Return the (x, y) coordinate for the center point of the cell that contains the specified text.  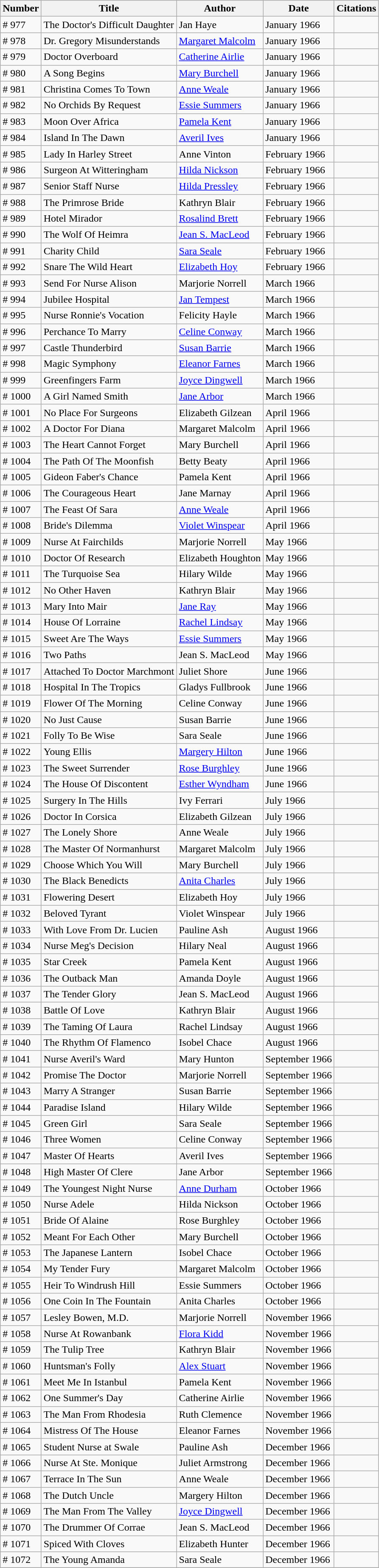
# 1044 (21, 1107)
The Feast Of Sara (109, 510)
# 1059 (21, 1350)
The Heart Cannot Forget (109, 445)
Nurse At Fairchilds (109, 542)
# 1018 (21, 687)
Flowering Desert (109, 897)
Senior Staff Nurse (109, 186)
Title (109, 8)
Send For Nurse Alison (109, 283)
# 997 (21, 348)
# 1052 (21, 1237)
The Lonely Shore (109, 833)
# 1063 (21, 1414)
Nurse At Ste. Monique (109, 1463)
# 996 (21, 332)
Meet Me In Istanbul (109, 1382)
Dr. Gregory Misunderstands (109, 41)
Citations (356, 8)
Gladys Fullbrook (220, 687)
Number (21, 8)
A Girl Named Smith (109, 396)
The Youngest Night Nurse (109, 1188)
# 981 (21, 89)
Nurse Meg's Decision (109, 946)
# 1029 (21, 865)
The Tender Glory (109, 994)
# 1045 (21, 1123)
No Orchids By Request (109, 105)
# 1049 (21, 1188)
Meant For Each Other (109, 1237)
# 1014 (21, 622)
Christina Comes To Town (109, 89)
# 1035 (21, 962)
Moon Over Africa (109, 121)
# 1057 (21, 1317)
The Doctor's Difficult Daughter (109, 25)
# 1030 (21, 881)
The Taming Of Laura (109, 1027)
A Song Begins (109, 73)
Hotel Mirador (109, 219)
# 1033 (21, 929)
Doctor Overboard (109, 57)
Hospital In The Tropics (109, 687)
# 1055 (21, 1285)
Nurse Adele (109, 1204)
# 1042 (21, 1075)
# 1060 (21, 1366)
Author (220, 8)
Folly To Be Wise (109, 736)
My Tender Fury (109, 1269)
# 1004 (21, 461)
Paradise Island (109, 1107)
The Young Amanda (109, 1560)
# 1006 (21, 493)
# 991 (21, 251)
# 1070 (21, 1528)
# 1056 (21, 1301)
# 999 (21, 380)
Beloved Tyrant (109, 913)
# 1066 (21, 1463)
Doctor In Corsica (109, 816)
# 1017 (21, 671)
# 1016 (21, 655)
# 1048 (21, 1172)
# 982 (21, 105)
Three Women (109, 1140)
# 1002 (21, 428)
# 986 (21, 170)
Magic Symphony (109, 364)
Rosalind Brett (220, 219)
# 1062 (21, 1398)
The House Of Discontent (109, 784)
Mary Into Mair (109, 606)
# 1050 (21, 1204)
# 1023 (21, 768)
One Coin In The Fountain (109, 1301)
No Place For Surgeons (109, 412)
# 989 (21, 219)
# 1024 (21, 784)
Elizabeth Hunter (220, 1544)
# 1058 (21, 1334)
# 1068 (21, 1495)
Gideon Faber's Chance (109, 477)
# 978 (21, 41)
# 992 (21, 267)
Nurse Averil's Ward (109, 1059)
The Sweet Surrender (109, 768)
Lady In Harley Street (109, 154)
# 979 (21, 57)
Choose Which You Will (109, 865)
Greenfingers Farm (109, 380)
# 1046 (21, 1140)
Alex Stuart (220, 1366)
# 1028 (21, 849)
# 1034 (21, 946)
# 1037 (21, 994)
The Wolf Of Heimra (109, 235)
# 1071 (21, 1544)
# 1012 (21, 590)
High Master Of Clere (109, 1172)
Jan Haye (220, 25)
Jan Tempest (220, 299)
Heir To Windrush Hill (109, 1285)
# 1008 (21, 526)
# 1021 (21, 736)
Jane Ray (220, 606)
# 1038 (21, 1011)
# 1053 (21, 1253)
# 1067 (21, 1479)
Sweet Are The Ways (109, 639)
A Doctor For Diana (109, 428)
# 1013 (21, 606)
Nurse Ronnie's Vocation (109, 315)
Elizabeth Houghton (220, 558)
The Master Of Normanhurst (109, 849)
Mistress Of The House (109, 1430)
Green Girl (109, 1123)
Snare The Wild Heart (109, 267)
# 1032 (21, 913)
One Summer's Day (109, 1398)
Island In The Dawn (109, 138)
Hilary Neal (220, 946)
# 1061 (21, 1382)
The Japanese Lantern (109, 1253)
Huntsman's Folly (109, 1366)
The Dutch Uncle (109, 1495)
# 1007 (21, 510)
The Drummer Of Corrae (109, 1528)
The Man From Rhodesia (109, 1414)
# 1011 (21, 574)
Felicity Hayle (220, 315)
# 1022 (21, 752)
The Rhythm Of Flamenco (109, 1043)
# 1009 (21, 542)
# 993 (21, 283)
Anne Vinton (220, 154)
No Other Haven (109, 590)
Esther Wyndham (220, 784)
# 1001 (21, 412)
Student Nurse at Swale (109, 1447)
Betty Beaty (220, 461)
The Black Benedicts (109, 881)
Two Paths (109, 655)
House Of Lorraine (109, 622)
# 1010 (21, 558)
Bride Of Alaine (109, 1220)
# 1051 (21, 1220)
# 1026 (21, 816)
# 1043 (21, 1091)
# 1003 (21, 445)
# 1019 (21, 703)
Juliet Armstrong (220, 1463)
The Man From The Valley (109, 1512)
Nurse At Rowanbank (109, 1334)
# 1064 (21, 1430)
# 977 (21, 25)
Battle Of Love (109, 1011)
# 1031 (21, 897)
# 1036 (21, 978)
# 995 (21, 315)
# 998 (21, 364)
# 1065 (21, 1447)
Mary Hunton (220, 1059)
Marry A Stranger (109, 1091)
Flower Of The Morning (109, 703)
# 1015 (21, 639)
The Path Of The Moonfish (109, 461)
Flora Kidd (220, 1334)
# 1039 (21, 1027)
Bride's Dilemma (109, 526)
# 980 (21, 73)
Terrace In The Sun (109, 1479)
Master Of Hearts (109, 1156)
Castle Thunderbird (109, 348)
# 1025 (21, 800)
The Outback Man (109, 978)
# 988 (21, 203)
Promise The Doctor (109, 1075)
# 985 (21, 154)
Perchance To Marry (109, 332)
# 984 (21, 138)
Charity Child (109, 251)
# 1041 (21, 1059)
# 994 (21, 299)
Amanda Doyle (220, 978)
# 990 (21, 235)
# 983 (21, 121)
# 1069 (21, 1512)
With Love From Dr. Lucien (109, 929)
No Just Cause (109, 720)
Jubilee Hospital (109, 299)
Young Ellis (109, 752)
# 1054 (21, 1269)
# 1040 (21, 1043)
# 1000 (21, 396)
The Tulip Tree (109, 1350)
Spiced With Cloves (109, 1544)
The Turquoise Sea (109, 574)
Jane Marnay (220, 493)
Surgeon At Witteringham (109, 170)
The Courageous Heart (109, 493)
Anne Durham (220, 1188)
Doctor Of Research (109, 558)
# 1020 (21, 720)
The Primrose Bride (109, 203)
# 1072 (21, 1560)
# 1027 (21, 833)
Surgery In The Hills (109, 800)
Star Creek (109, 962)
Ruth Clemence (220, 1414)
Date (299, 8)
# 1005 (21, 477)
Attached To Doctor Marchmont (109, 671)
Hilda Pressley (220, 186)
# 987 (21, 186)
Juliet Shore (220, 671)
# 1047 (21, 1156)
Lesley Bowen, M.D. (109, 1317)
Ivy Ferrari (220, 800)
